Extract the (x, y) coordinate from the center of the cell holding the provided text.  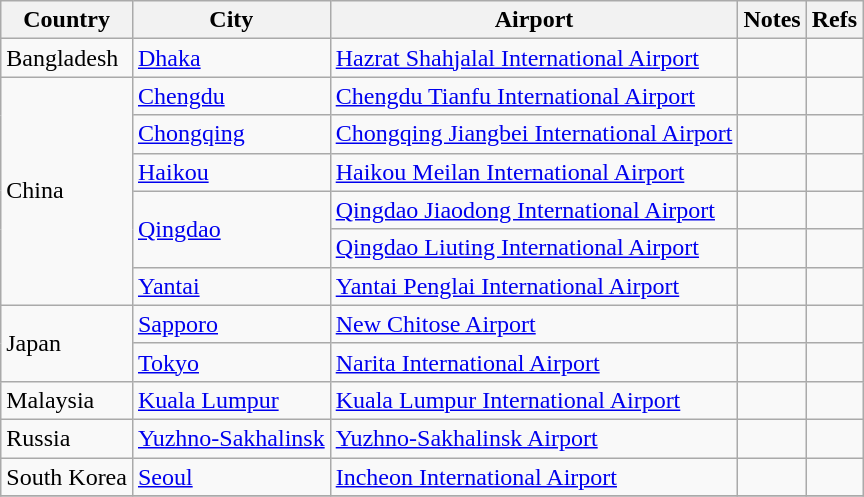
Seoul (231, 477)
Russia (67, 438)
City (231, 20)
Kuala Lumpur (231, 400)
Tokyo (231, 362)
Qingdao (231, 229)
Chengdu Tianfu International Airport (534, 96)
Yantai Penglai International Airport (534, 286)
Japan (67, 343)
Chongqing (231, 134)
Haikou (231, 172)
South Korea (67, 477)
Country (67, 20)
Yuzhno-Sakhalinsk (231, 438)
Haikou Meilan International Airport (534, 172)
China (67, 191)
Refs (834, 20)
Airport (534, 20)
Incheon International Airport (534, 477)
Qingdao Liuting International Airport (534, 248)
Kuala Lumpur International Airport (534, 400)
Yuzhno-Sakhalinsk Airport (534, 438)
Chongqing Jiangbei International Airport (534, 134)
Dhaka (231, 58)
Chengdu (231, 96)
Narita International Airport (534, 362)
Bangladesh (67, 58)
Notes (772, 20)
Malaysia (67, 400)
Hazrat Shahjalal International Airport (534, 58)
Qingdao Jiaodong International Airport (534, 210)
New Chitose Airport (534, 324)
Yantai (231, 286)
Sapporo (231, 324)
